From the cell containing the given text, extract its center point as (x, y) coordinate. 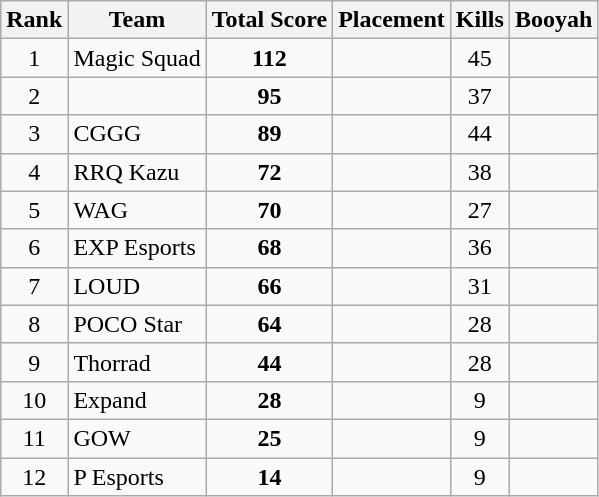
Rank (34, 20)
Placement (392, 20)
Total Score (269, 20)
11 (34, 438)
25 (269, 438)
8 (34, 324)
POCO Star (137, 324)
1 (34, 58)
7 (34, 286)
6 (34, 248)
Thorrad (137, 362)
Booyah (553, 20)
LOUD (137, 286)
EXP Esports (137, 248)
4 (34, 172)
Magic Squad (137, 58)
5 (34, 210)
38 (480, 172)
GOW (137, 438)
36 (480, 248)
3 (34, 134)
72 (269, 172)
70 (269, 210)
WAG (137, 210)
31 (480, 286)
CGGG (137, 134)
66 (269, 286)
89 (269, 134)
27 (480, 210)
Expand (137, 400)
2 (34, 96)
RRQ Kazu (137, 172)
112 (269, 58)
Team (137, 20)
Kills (480, 20)
12 (34, 477)
14 (269, 477)
37 (480, 96)
45 (480, 58)
68 (269, 248)
P Esports (137, 477)
95 (269, 96)
10 (34, 400)
64 (269, 324)
